Output the [X, Y] coordinate of the center of the cell containing the given text.  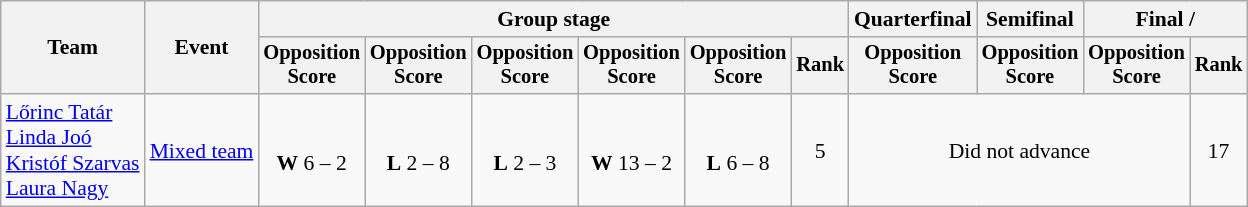
Quarterfinal [913, 19]
5 [820, 150]
W 13 – 2 [632, 150]
L 6 – 8 [738, 150]
Final / [1165, 19]
L 2 – 3 [526, 150]
Mixed team [202, 150]
W 6 – 2 [312, 150]
Event [202, 48]
Did not advance [1020, 150]
17 [1219, 150]
Lőrinc TatárLinda JoóKristóf SzarvasLaura Nagy [73, 150]
Semifinal [1030, 19]
Team [73, 48]
Group stage [554, 19]
L 2 – 8 [418, 150]
